From the cell containing the given text, extract its center point as (x, y) coordinate. 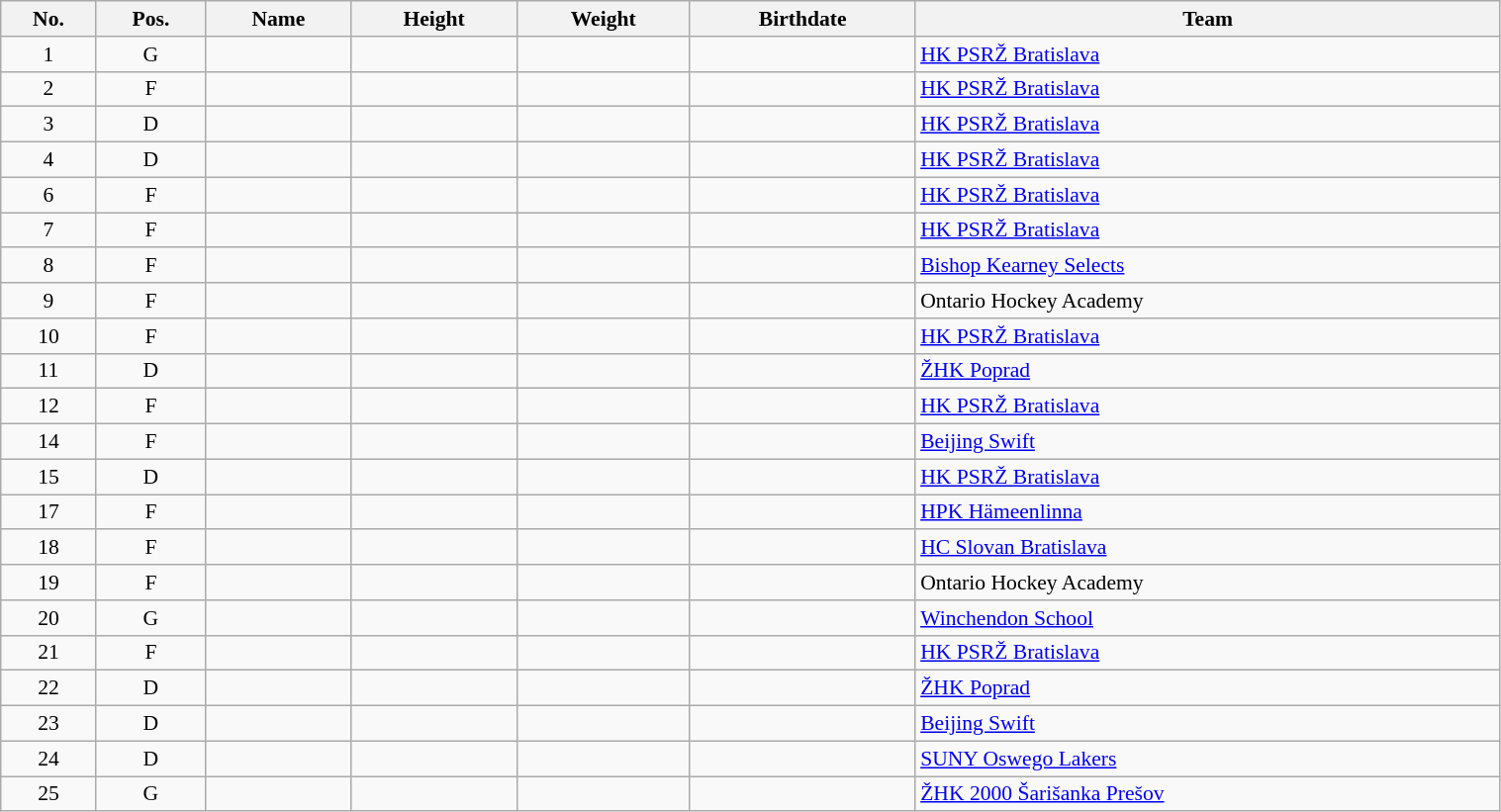
Height (433, 19)
23 (49, 724)
SUNY Oswego Lakers (1207, 759)
Birthdate (802, 19)
14 (49, 442)
Name (279, 19)
Bishop Kearney Selects (1207, 266)
20 (49, 618)
25 (49, 794)
Winchendon School (1207, 618)
12 (49, 406)
8 (49, 266)
11 (49, 371)
Pos. (150, 19)
HC Slovan Bratislava (1207, 548)
15 (49, 477)
1 (49, 54)
Weight (604, 19)
22 (49, 688)
Team (1207, 19)
No. (49, 19)
18 (49, 548)
10 (49, 336)
19 (49, 583)
21 (49, 653)
3 (49, 125)
ŽHK 2000 Šarišanka Prešov (1207, 794)
2 (49, 89)
4 (49, 160)
7 (49, 230)
6 (49, 195)
24 (49, 759)
17 (49, 512)
HPK Hämeenlinna (1207, 512)
9 (49, 301)
